Return the [X, Y] coordinate for the center point of the cell that contains the specified text.  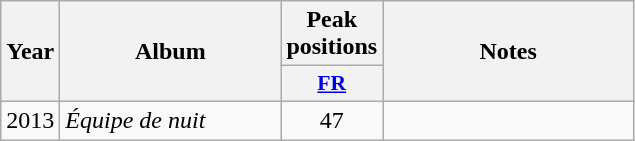
Album [170, 52]
Notes [508, 52]
Équipe de nuit [170, 120]
47 [332, 120]
Year [30, 52]
FR [332, 84]
2013 [30, 120]
Peak positions [332, 34]
